From the cell containing the given text, extract its center point as (x, y) coordinate. 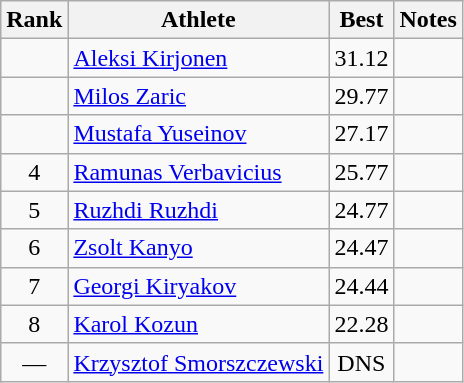
Best (362, 20)
8 (34, 324)
4 (34, 172)
— (34, 362)
24.44 (362, 286)
Georgi Kiryakov (198, 286)
6 (34, 248)
31.12 (362, 58)
5 (34, 210)
Ruzhdi Ruzhdi (198, 210)
25.77 (362, 172)
24.77 (362, 210)
27.17 (362, 134)
29.77 (362, 96)
Notes (428, 20)
Krzysztof Smorszczewski (198, 362)
Rank (34, 20)
Mustafa Yuseinov (198, 134)
Karol Kozun (198, 324)
Milos Zaric (198, 96)
Athlete (198, 20)
7 (34, 286)
DNS (362, 362)
22.28 (362, 324)
Ramunas Verbavicius (198, 172)
24.47 (362, 248)
Zsolt Kanyo (198, 248)
Aleksi Kirjonen (198, 58)
